Search for the cell housing the specified text and yield its [x, y] center coordinate. 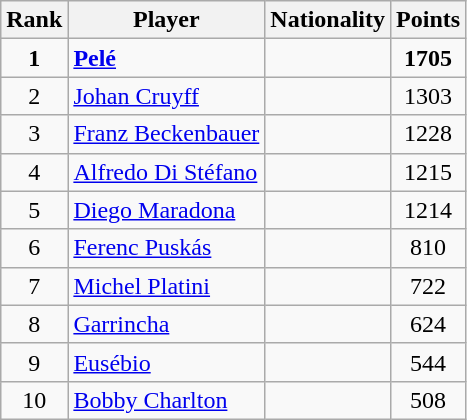
3 [34, 134]
Points [428, 20]
1 [34, 58]
Johan Cruyff [166, 96]
810 [428, 248]
6 [34, 248]
722 [428, 286]
1215 [428, 172]
1214 [428, 210]
5 [34, 210]
10 [34, 400]
544 [428, 362]
Player [166, 20]
4 [34, 172]
9 [34, 362]
2 [34, 96]
Garrincha [166, 324]
1303 [428, 96]
Pelé [166, 58]
Michel Platini [166, 286]
508 [428, 400]
Diego Maradona [166, 210]
1705 [428, 58]
Alfredo Di Stéfano [166, 172]
1228 [428, 134]
Nationality [328, 20]
624 [428, 324]
Eusébio [166, 362]
Ferenc Puskás [166, 248]
8 [34, 324]
Bobby Charlton [166, 400]
Franz Beckenbauer [166, 134]
7 [34, 286]
Rank [34, 20]
